Extract the (x, y) coordinate from the center of the cell holding the provided text.  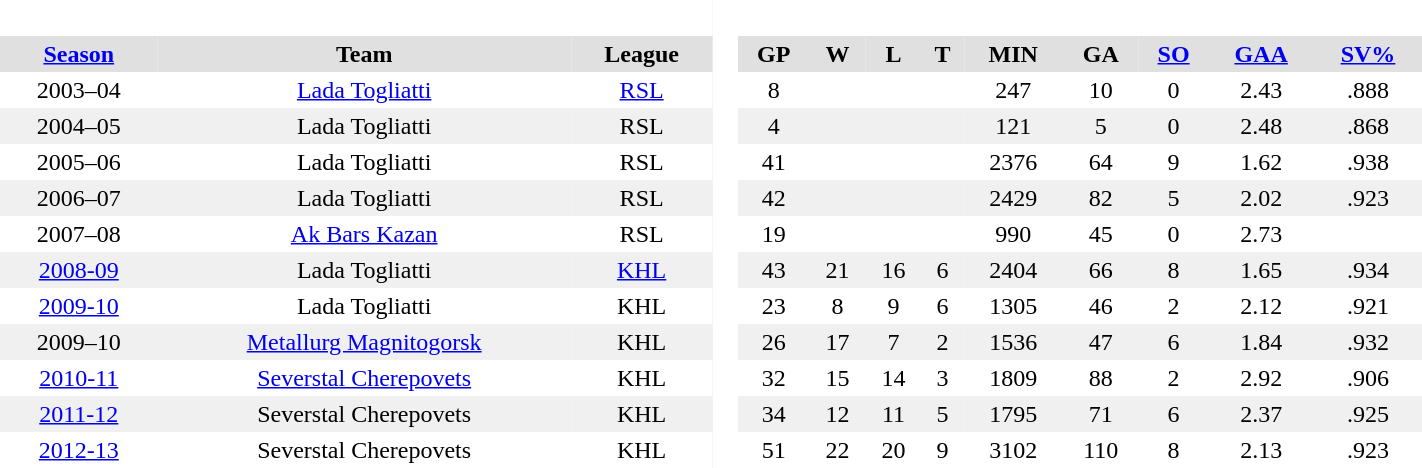
247 (1014, 90)
16 (894, 270)
2.02 (1261, 198)
MIN (1014, 54)
26 (774, 342)
34 (774, 414)
46 (1101, 306)
SO (1174, 54)
14 (894, 378)
Team (364, 54)
Metallurg Magnitogorsk (364, 342)
1.65 (1261, 270)
1809 (1014, 378)
4 (774, 126)
GP (774, 54)
11 (894, 414)
51 (774, 450)
.925 (1368, 414)
121 (1014, 126)
GAA (1261, 54)
45 (1101, 234)
T (942, 54)
.938 (1368, 162)
1536 (1014, 342)
2429 (1014, 198)
.921 (1368, 306)
2.48 (1261, 126)
.934 (1368, 270)
88 (1101, 378)
Season (79, 54)
1.84 (1261, 342)
2008-09 (79, 270)
1795 (1014, 414)
66 (1101, 270)
7 (894, 342)
.888 (1368, 90)
47 (1101, 342)
32 (774, 378)
64 (1101, 162)
.906 (1368, 378)
12 (838, 414)
2.12 (1261, 306)
2.43 (1261, 90)
3 (942, 378)
2005–06 (79, 162)
2007–08 (79, 234)
Ak Bars Kazan (364, 234)
17 (838, 342)
110 (1101, 450)
42 (774, 198)
22 (838, 450)
2010-11 (79, 378)
15 (838, 378)
2004–05 (79, 126)
2376 (1014, 162)
41 (774, 162)
W (838, 54)
10 (1101, 90)
2.13 (1261, 450)
2009–10 (79, 342)
2012-13 (79, 450)
.868 (1368, 126)
1.62 (1261, 162)
990 (1014, 234)
League (642, 54)
3102 (1014, 450)
43 (774, 270)
1305 (1014, 306)
2.92 (1261, 378)
2404 (1014, 270)
19 (774, 234)
71 (1101, 414)
2.37 (1261, 414)
.932 (1368, 342)
20 (894, 450)
23 (774, 306)
L (894, 54)
2.73 (1261, 234)
SV% (1368, 54)
21 (838, 270)
2011-12 (79, 414)
GA (1101, 54)
2006–07 (79, 198)
2003–04 (79, 90)
82 (1101, 198)
2009-10 (79, 306)
